Scan for the cell matching the given text and deliver its [X, Y] coordinate at center. 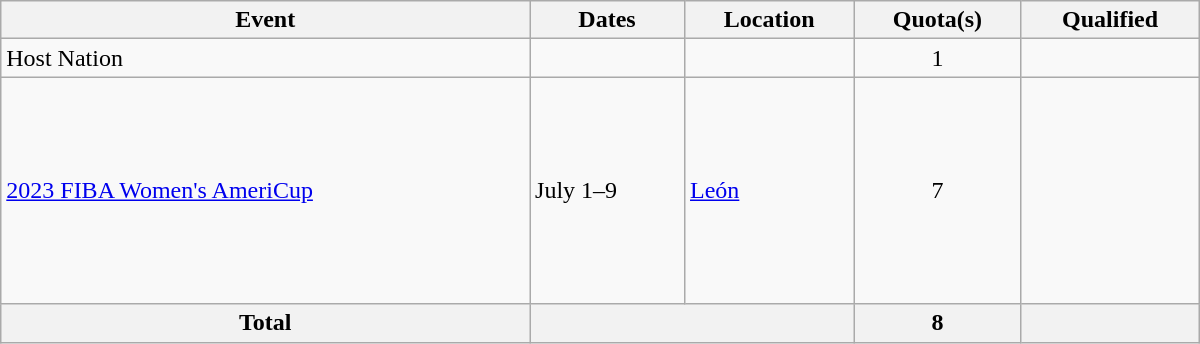
León [768, 190]
Dates [608, 20]
Location [768, 20]
2023 FIBA Women's AmeriCup [266, 190]
Event [266, 20]
Total [266, 323]
7 [938, 190]
8 [938, 323]
July 1–9 [608, 190]
Host Nation [266, 58]
Qualified [1110, 20]
1 [938, 58]
Quota(s) [938, 20]
